Determine the [X, Y] coordinate at the center of the cell enclosing the given text.  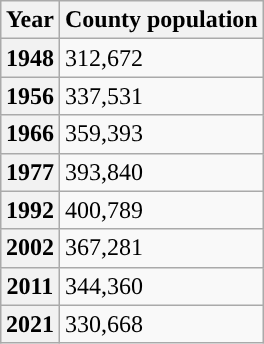
1966 [30, 134]
2002 [30, 248]
330,668 [161, 324]
400,789 [161, 210]
337,531 [161, 96]
359,393 [161, 134]
393,840 [161, 172]
2021 [30, 324]
1948 [30, 58]
1977 [30, 172]
County population [161, 20]
312,672 [161, 58]
Year [30, 20]
1992 [30, 210]
2011 [30, 286]
344,360 [161, 286]
367,281 [161, 248]
1956 [30, 96]
